Detect which cell encompasses the target text, then output its [X, Y] center coordinate. 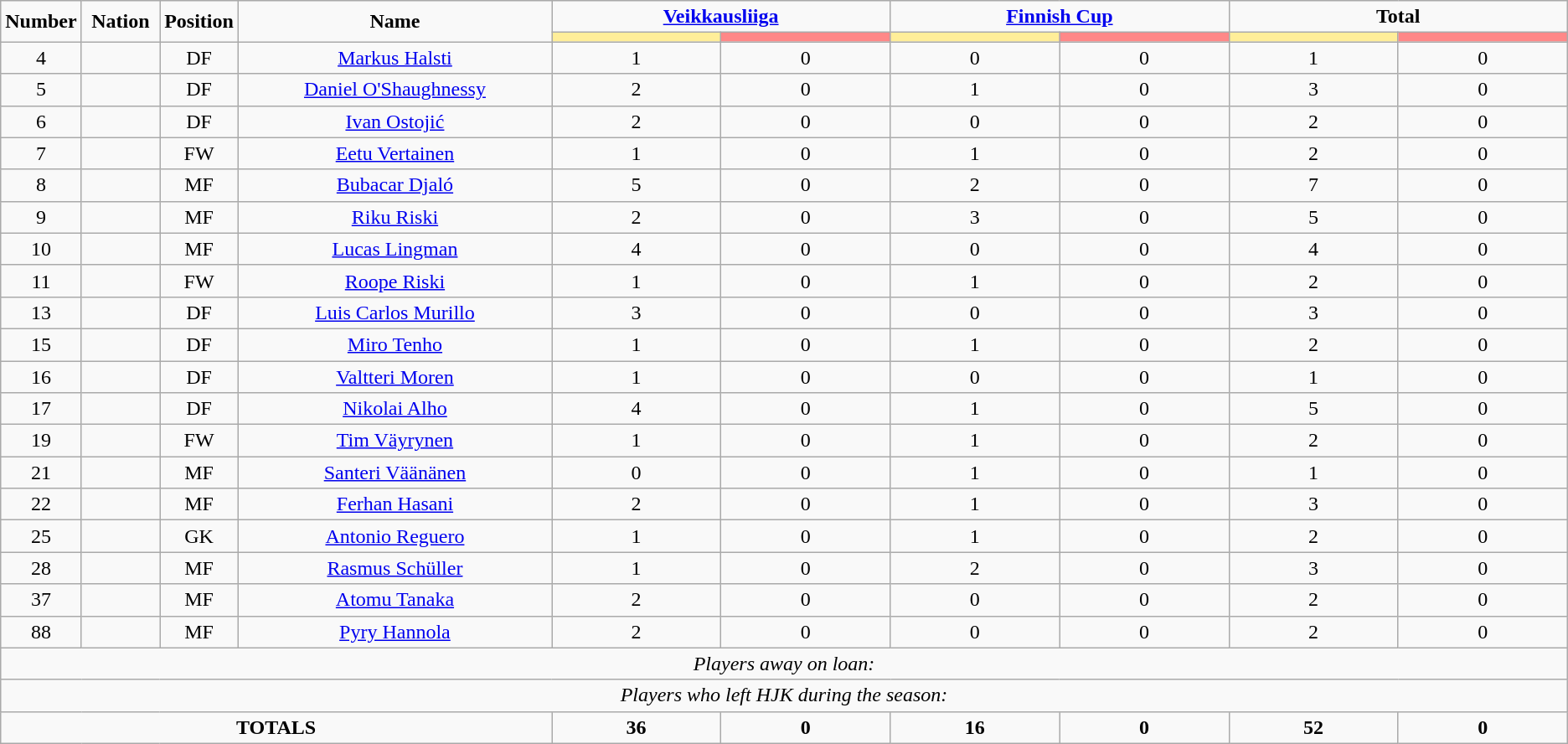
Position [199, 22]
17 [41, 409]
Riku Riski [395, 217]
37 [41, 600]
52 [1313, 727]
21 [41, 473]
Rasmus Schüller [395, 568]
Lucas Lingman [395, 249]
6 [41, 121]
25 [41, 536]
Tim Väyrynen [395, 441]
Number [41, 22]
15 [41, 344]
28 [41, 568]
Markus Halsti [395, 58]
22 [41, 504]
9 [41, 217]
36 [636, 727]
Daniel O'Shaughnessy [395, 90]
Luis Carlos Murillo [395, 313]
Ivan Ostojić [395, 121]
Total [1398, 17]
GK [199, 536]
10 [41, 249]
Miro Tenho [395, 344]
Antonio Reguero [395, 536]
Veikkausliiga [720, 17]
8 [41, 185]
Nation [121, 22]
TOTALS [276, 727]
Eetu Vertainen [395, 153]
Bubacar Djaló [395, 185]
11 [41, 281]
Players away on loan: [784, 664]
19 [41, 441]
Valtteri Moren [395, 376]
Ferhan Hasani [395, 504]
Players who left HJK during the season: [784, 695]
Atomu Tanaka [395, 600]
Name [395, 22]
Pyry Hannola [395, 632]
88 [41, 632]
13 [41, 313]
Nikolai Alho [395, 409]
Santeri Väänänen [395, 473]
Roope Riski [395, 281]
Finnish Cup [1060, 17]
